Capture the cell that displays the provided text and extract its (x, y) central coordinate. 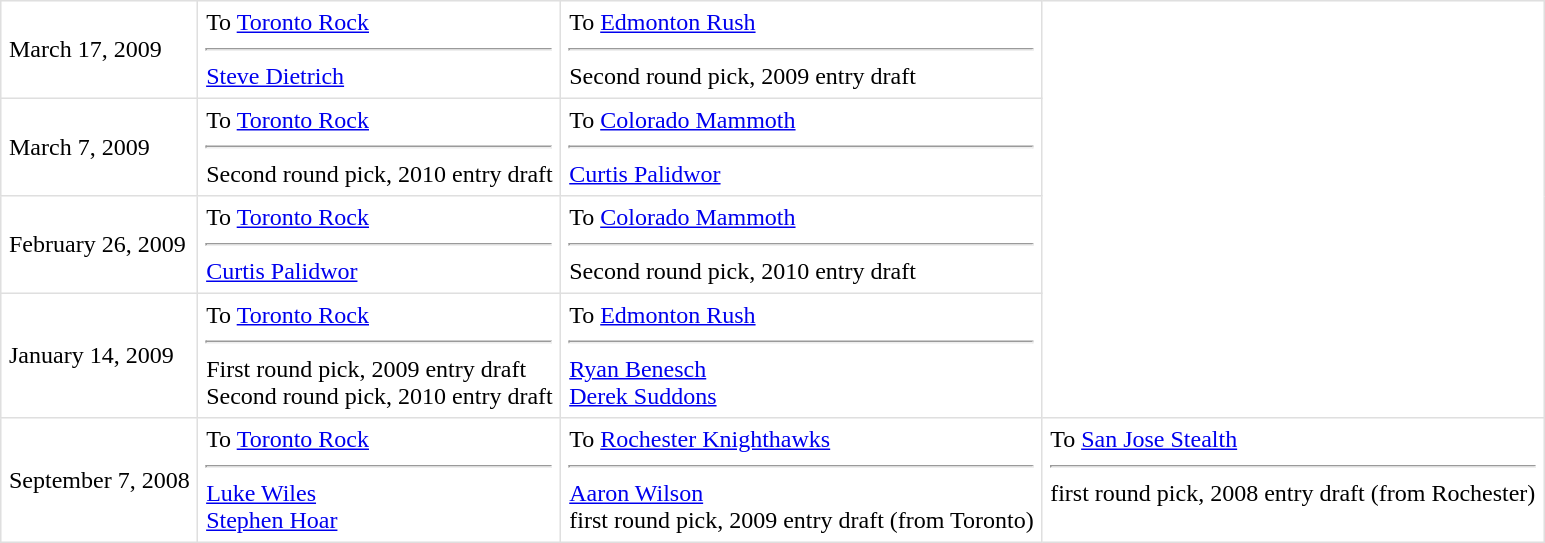
To Toronto RockFirst round pick, 2009 entry draftSecond round pick, 2010 entry draft (380, 355)
To Colorado Mammoth Second round pick, 2010 entry draft (802, 245)
March 7, 2009 (100, 147)
To Toronto Rock Luke WilesStephen Hoar (380, 480)
To Edmonton Rush Ryan BeneschDerek Suddons (802, 355)
January 14, 2009 (100, 355)
To Edmonton Rush Second round pick, 2009 entry draft (802, 50)
September 7, 2008 (100, 480)
To Rochester KnighthawksAaron Wilsonfirst round pick, 2009 entry draft (from Toronto) (802, 480)
To Toronto RockCurtis Palidwor (380, 245)
To Colorado MammothCurtis Palidwor (802, 147)
March 17, 2009 (100, 50)
To San Jose Stealthfirst round pick, 2008 entry draft (from Rochester) (1293, 480)
To Toronto Rock Second round pick, 2010 entry draft (380, 147)
February 26, 2009 (100, 245)
To Toronto RockSteve Dietrich (380, 50)
